Pinpoint the cell where the given text exists, returning its (x, y) midpoint coordinate. 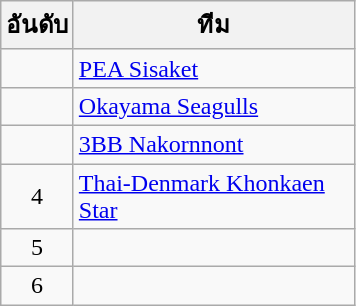
อันดับ (38, 26)
Thai-Denmark Khonkaen Star (214, 196)
PEA Sisaket (214, 68)
ทีม (214, 26)
6 (38, 286)
3BB Nakornnont (214, 144)
Okayama Seagulls (214, 106)
5 (38, 248)
4 (38, 196)
